For the text-containing cell, return its midpoint in (X, Y) coordinate format. 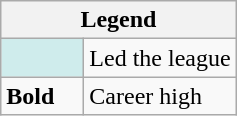
Legend (118, 20)
Career high (160, 96)
Bold (42, 96)
Led the league (160, 58)
